Output the (X, Y) coordinate of the center of the cell containing the given text.  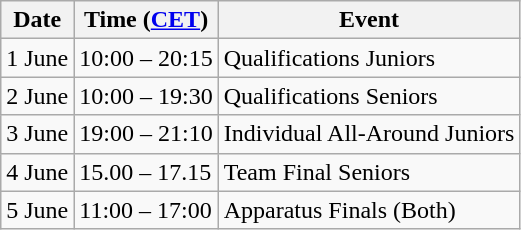
Event (369, 20)
5 June (38, 210)
Team Final Seniors (369, 172)
Time (CET) (146, 20)
Apparatus Finals (Both) (369, 210)
11:00 – 17:00 (146, 210)
4 June (38, 172)
15.00 – 17.15 (146, 172)
Date (38, 20)
19:00 – 21:10 (146, 134)
Qualifications Seniors (369, 96)
10:00 – 20:15 (146, 58)
3 June (38, 134)
2 June (38, 96)
10:00 – 19:30 (146, 96)
Individual All-Around Juniors (369, 134)
Qualifications Juniors (369, 58)
1 June (38, 58)
